Extract the [X, Y] coordinate from the center of the cell holding the provided text.  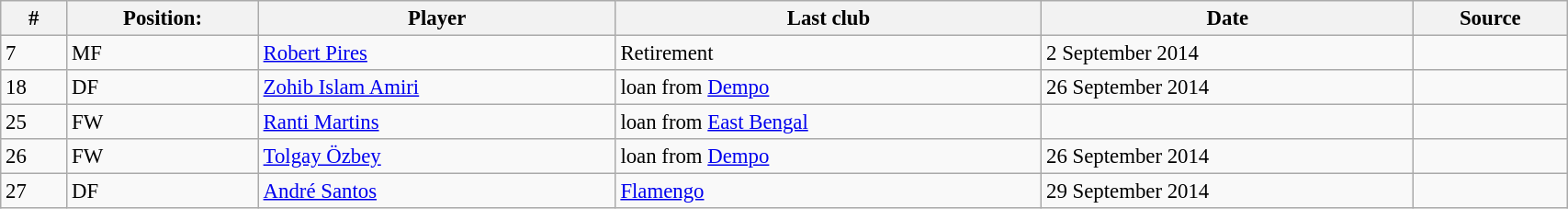
MF [164, 53]
29 September 2014 [1227, 192]
Last club [829, 18]
27 [34, 192]
Retirement [829, 53]
18 [34, 87]
26 [34, 157]
loan from East Bengal [829, 122]
Flamengo [829, 192]
Robert Pires [437, 53]
André Santos [437, 192]
Player [437, 18]
# [34, 18]
2 September 2014 [1227, 53]
Tolgay Özbey [437, 157]
7 [34, 53]
25 [34, 122]
Zohib Islam Amiri [437, 87]
Date [1227, 18]
Source [1490, 18]
Position: [164, 18]
Ranti Martins [437, 122]
